Detect which cell encompasses the target text, then output its (X, Y) center coordinate. 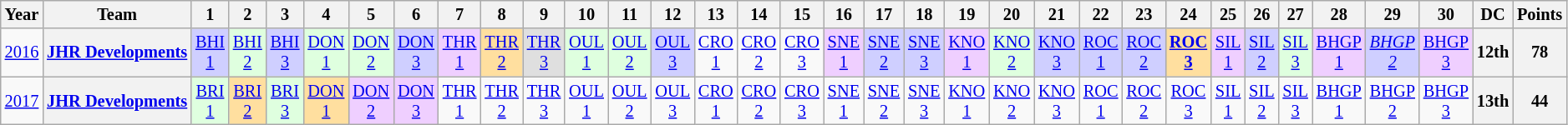
24 (1188, 14)
8 (501, 14)
13 (716, 14)
9 (544, 14)
78 (1540, 52)
27 (1295, 14)
19 (967, 14)
30 (1446, 14)
Year (22, 14)
28 (1339, 14)
2017 (22, 101)
26 (1261, 14)
3 (286, 14)
12th (1493, 52)
14 (759, 14)
Team (117, 14)
13th (1493, 101)
10 (586, 14)
4 (326, 14)
16 (844, 14)
2016 (22, 52)
BRI3 (286, 101)
BRI1 (211, 101)
15 (802, 14)
44 (1540, 101)
BHI2 (247, 52)
1 (211, 14)
25 (1228, 14)
BHI3 (286, 52)
17 (884, 14)
2 (247, 14)
BHI1 (211, 52)
12 (672, 14)
23 (1144, 14)
5 (371, 14)
18 (924, 14)
29 (1393, 14)
11 (630, 14)
22 (1101, 14)
DC (1493, 14)
6 (416, 14)
21 (1057, 14)
BRI2 (247, 101)
20 (1012, 14)
7 (459, 14)
Points (1540, 14)
